For the text-containing cell, return its midpoint in (x, y) coordinate format. 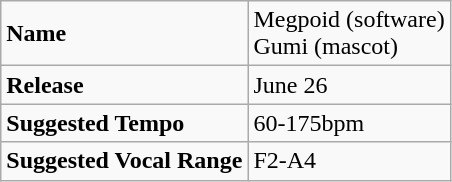
Suggested Tempo (124, 123)
Name (124, 34)
Megpoid (software) Gumi (mascot) (349, 34)
Suggested Vocal Range (124, 161)
Release (124, 85)
F2-A4 (349, 161)
June 26 (349, 85)
60-175bpm (349, 123)
